Return (x, y) of the center of cell containing provided text 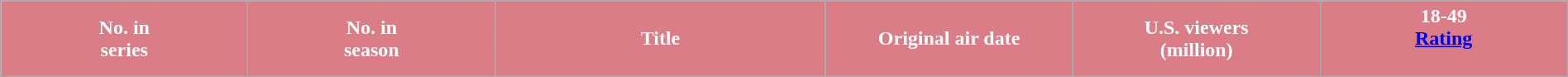
Original air date (949, 39)
18-49Rating (1444, 39)
Title (660, 39)
No. inseries (124, 39)
U.S. viewers(million) (1196, 39)
No. inseason (372, 39)
